Identify which cell holds the provided text, then report its [x, y] central coordinate. 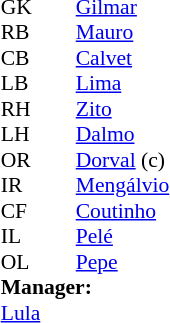
Zito [123, 109]
Pepe [123, 262]
Calvet [123, 58]
IR [20, 185]
OL [20, 262]
LH [20, 135]
CB [20, 58]
Manager: [86, 287]
Mauro [123, 33]
RB [20, 33]
Dalmo [123, 135]
IL [20, 237]
Pelé [123, 237]
Dorval (c) [123, 160]
CF [20, 211]
RH [20, 109]
Coutinho [123, 211]
OR [20, 160]
Lima [123, 83]
LB [20, 83]
Mengálvio [123, 185]
